Scan for the cell matching the given text and deliver its (X, Y) coordinate at center. 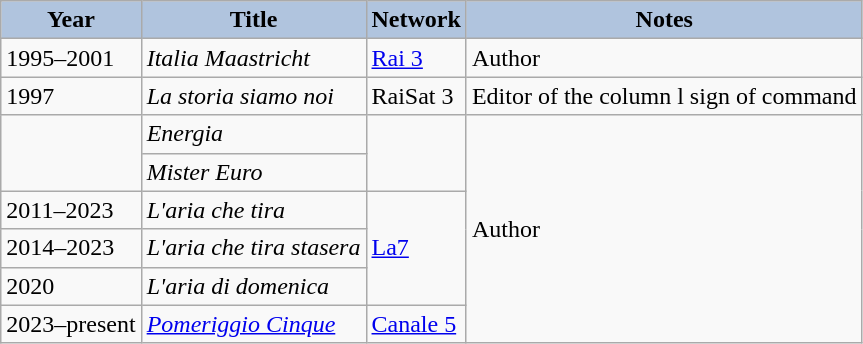
2014–2023 (71, 248)
2020 (71, 286)
Energia (254, 134)
Editor of the column l sign of command (664, 96)
Network (416, 20)
Pomeriggio Cinque (254, 324)
Title (254, 20)
La storia siamo noi (254, 96)
L'aria che tira (254, 210)
Notes (664, 20)
L'aria di domenica (254, 286)
La7 (416, 248)
2023–present (71, 324)
1997 (71, 96)
Canale 5 (416, 324)
L'aria che tira stasera (254, 248)
Italia Maastricht (254, 58)
Mister Euro (254, 172)
Year (71, 20)
Rai 3 (416, 58)
2011–2023 (71, 210)
RaiSat 3 (416, 96)
1995–2001 (71, 58)
